Return [X, Y] of the center of cell containing provided text 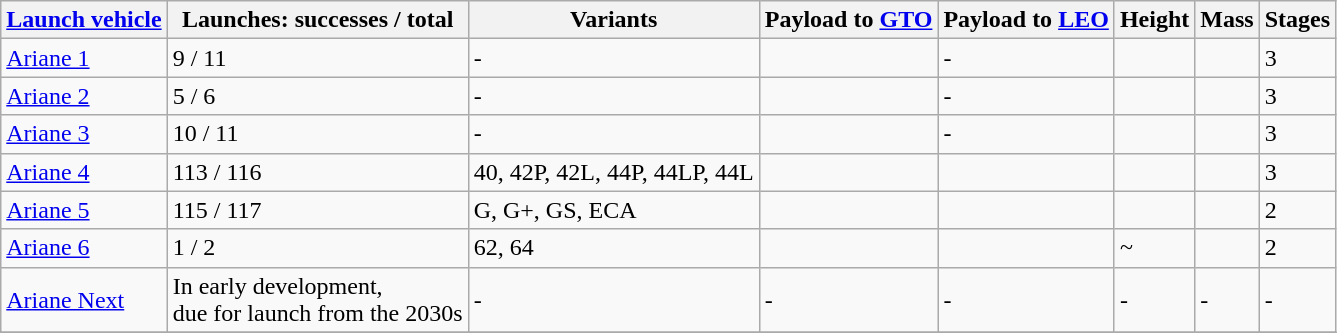
113 / 116 [318, 172]
Payload to LEO [1026, 20]
Ariane 6 [84, 248]
62, 64 [614, 248]
Payload to GTO [848, 20]
115 / 117 [318, 210]
Launches: successes / total [318, 20]
G, G+, GS, ECA [614, 210]
1 / 2 [318, 248]
10 / 11 [318, 134]
5 / 6 [318, 96]
Launch vehicle [84, 20]
Mass [1227, 20]
Ariane 1 [84, 58]
9 / 11 [318, 58]
Ariane 5 [84, 210]
Ariane 3 [84, 134]
Height [1154, 20]
Ariane 2 [84, 96]
Ariane 4 [84, 172]
Ariane Next [84, 300]
In early development,due for launch from the 2030s [318, 300]
Variants [614, 20]
~ [1154, 248]
40, 42P, 42L, 44P, 44LP, 44L [614, 172]
Stages [1297, 20]
